Return the [x, y] coordinate for the center point of the cell that contains the specified text.  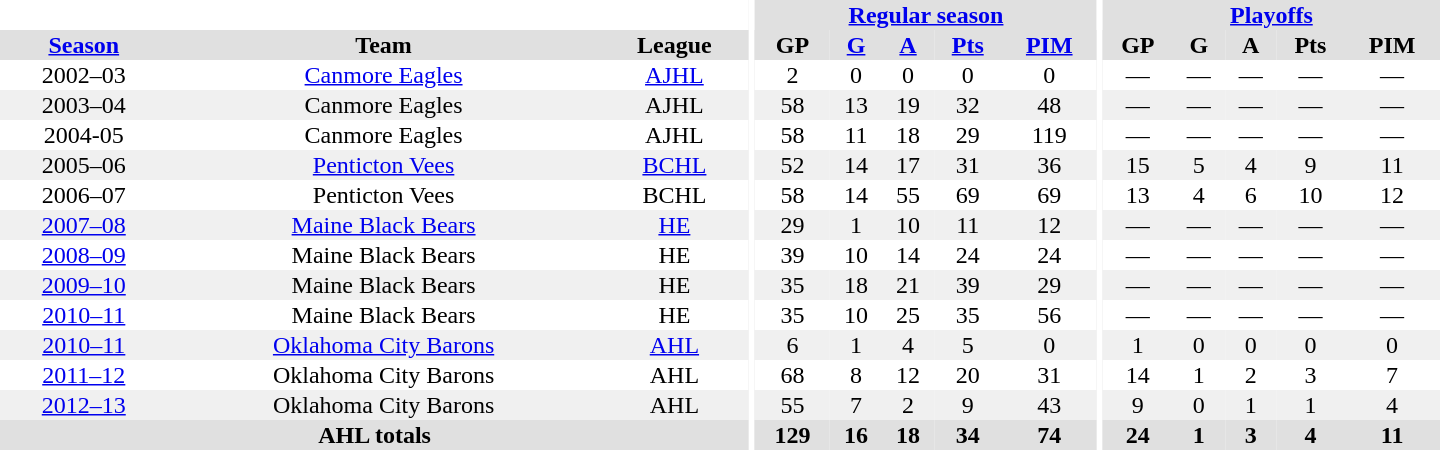
43 [1049, 405]
8 [856, 375]
2009–10 [84, 285]
2008–09 [84, 255]
Regular season [926, 15]
2005–06 [84, 165]
21 [908, 285]
34 [968, 435]
129 [792, 435]
20 [968, 375]
2012–13 [84, 405]
19 [908, 105]
2004-05 [84, 135]
36 [1049, 165]
32 [968, 105]
48 [1049, 105]
2002–03 [84, 75]
2007–08 [84, 225]
74 [1049, 435]
Season [84, 45]
17 [908, 165]
56 [1049, 315]
2003–04 [84, 105]
25 [908, 315]
Team [384, 45]
Playoffs [1272, 15]
League [675, 45]
15 [1138, 165]
68 [792, 375]
2006–07 [84, 195]
AHL totals [374, 435]
2011–12 [84, 375]
119 [1049, 135]
52 [792, 165]
16 [856, 435]
